Capture the cell that displays the provided text and extract its (x, y) central coordinate. 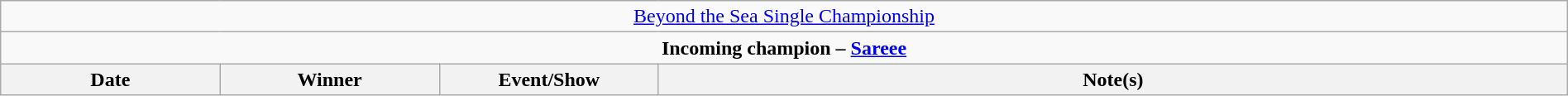
Incoming champion – Sareee (784, 48)
Note(s) (1113, 79)
Beyond the Sea Single Championship (784, 17)
Event/Show (549, 79)
Winner (329, 79)
Date (111, 79)
